Return (X, Y) of the center of cell containing provided text 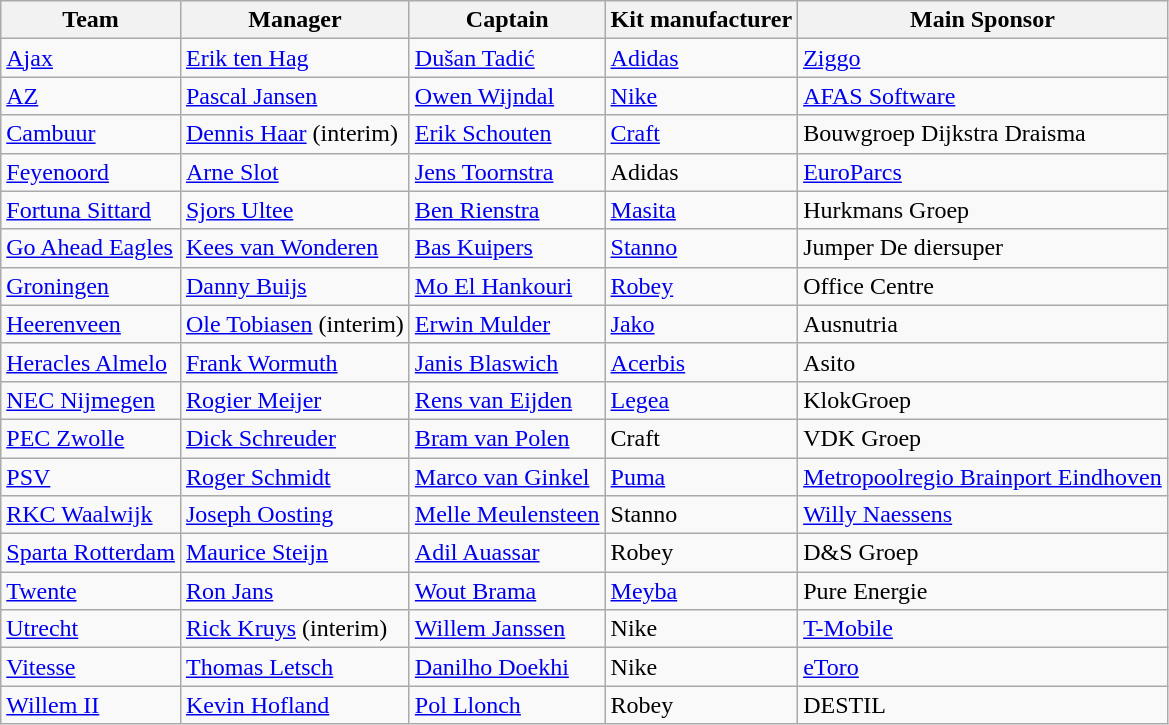
Marco van Ginkel (507, 477)
Willem II (91, 705)
Acerbis (702, 362)
Kevin Hofland (294, 705)
Erik ten Hag (294, 58)
VDK Groep (983, 438)
Sjors Ultee (294, 210)
Rick Kruys (interim) (294, 629)
EuroParcs (983, 172)
Utrecht (91, 629)
Maurice Steijn (294, 553)
Ajax (91, 58)
RKC Waalwijk (91, 515)
Heracles Almelo (91, 362)
Danilho Doekhi (507, 667)
PSV (91, 477)
Manager (294, 20)
Vitesse (91, 667)
Asito (983, 362)
Adil Auassar (507, 553)
Jens Toornstra (507, 172)
Roger Schmidt (294, 477)
Dušan Tadić (507, 58)
Danny Buijs (294, 286)
DESTIL (983, 705)
AFAS Software (983, 96)
Janis Blaswich (507, 362)
Bas Kuipers (507, 248)
PEC Zwolle (91, 438)
Meyba (702, 591)
Cambuur (91, 134)
Mo El Hankouri (507, 286)
Ben Rienstra (507, 210)
eToro (983, 667)
Erik Schouten (507, 134)
Kit manufacturer (702, 20)
Legea (702, 400)
T-Mobile (983, 629)
Twente (91, 591)
Puma (702, 477)
Team (91, 20)
Willem Janssen (507, 629)
Dick Schreuder (294, 438)
AZ (91, 96)
Kees van Wonderen (294, 248)
Captain (507, 20)
Bouwgroep Dijkstra Draisma (983, 134)
Feyenoord (91, 172)
Dennis Haar (interim) (294, 134)
KlokGroep (983, 400)
Bram van Polen (507, 438)
Hurkmans Groep (983, 210)
Groningen (91, 286)
Pol Llonch (507, 705)
Thomas Letsch (294, 667)
Wout Brama (507, 591)
Ron Jans (294, 591)
Frank Wormuth (294, 362)
Erwin Mulder (507, 324)
Jako (702, 324)
D&S Groep (983, 553)
Owen Wijndal (507, 96)
Masita (702, 210)
Arne Slot (294, 172)
Metropoolregio Brainport Eindhoven (983, 477)
Rens van Eijden (507, 400)
NEC Nijmegen (91, 400)
Ziggo (983, 58)
Office Centre (983, 286)
Ausnutria (983, 324)
Sparta Rotterdam (91, 553)
Rogier Meijer (294, 400)
Pascal Jansen (294, 96)
Ole Tobiasen (interim) (294, 324)
Willy Naessens (983, 515)
Fortuna Sittard (91, 210)
Main Sponsor (983, 20)
Melle Meulensteen (507, 515)
Go Ahead Eagles (91, 248)
Jumper De diersuper (983, 248)
Heerenveen (91, 324)
Joseph Oosting (294, 515)
Pure Energie (983, 591)
